Return the [X, Y] coordinate for the center point of the cell that contains the specified text.  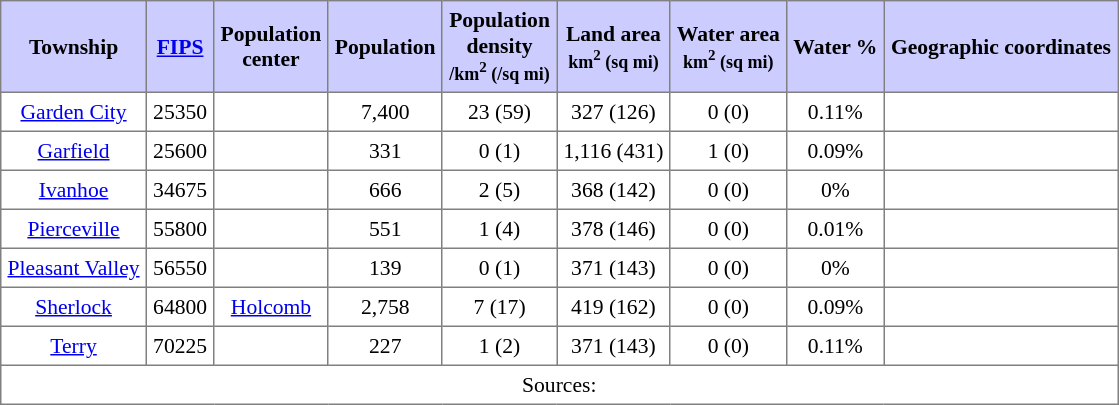
327 (126) [614, 112]
25350 [180, 112]
7,400 [385, 112]
Ivanhoe [74, 190]
23 (59) [499, 112]
64800 [180, 306]
56550 [180, 268]
1 (0) [728, 150]
Pleasant Valley [74, 268]
331 [385, 150]
Garfield [74, 150]
666 [385, 190]
Geographic coordinates [1001, 47]
1 (4) [499, 228]
227 [385, 346]
55800 [180, 228]
FIPS [180, 47]
Populationdensity/km2 (/sq mi) [499, 47]
139 [385, 268]
Terry [74, 346]
419 (162) [614, 306]
1,116 (431) [614, 150]
Land areakm2 (sq mi) [614, 47]
1 (2) [499, 346]
368 (142) [614, 190]
Population [385, 47]
Holcomb [271, 306]
2,758 [385, 306]
25600 [180, 150]
378 (146) [614, 228]
551 [385, 228]
0.01% [836, 228]
Water areakm2 (sq mi) [728, 47]
70225 [180, 346]
Water % [836, 47]
Township [74, 47]
Populationcenter [271, 47]
Sherlock [74, 306]
Sources: [560, 384]
Pierceville [74, 228]
7 (17) [499, 306]
2 (5) [499, 190]
34675 [180, 190]
Garden City [74, 112]
